Output the [X, Y] coordinate of the center of the cell containing the given text.  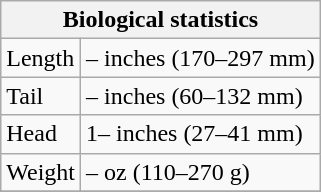
– oz (110–270 g) [201, 172]
Head [41, 134]
1– inches (27–41 mm) [201, 134]
Weight [41, 172]
Tail [41, 96]
Biological statistics [160, 20]
Length [41, 58]
– inches (170–297 mm) [201, 58]
– inches (60–132 mm) [201, 96]
